Capture the cell that displays the provided text and extract its [X, Y] central coordinate. 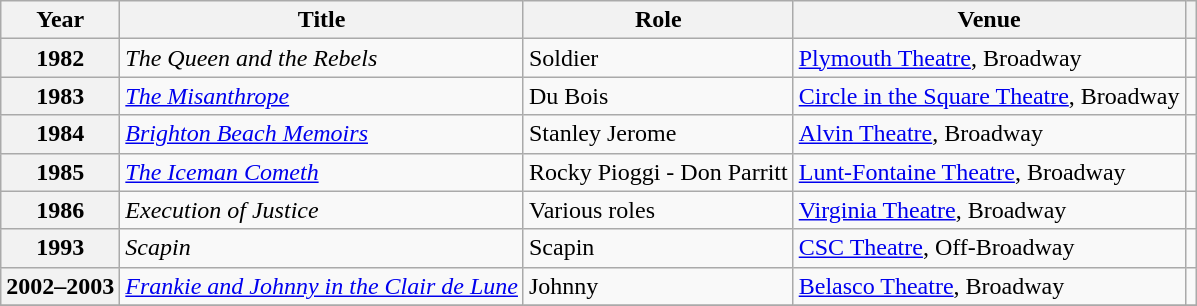
1984 [60, 134]
Lunt-Fontaine Theatre, Broadway [989, 172]
Belasco Theatre, Broadway [989, 286]
Role [658, 20]
CSC Theatre, Off-Broadway [989, 248]
Rocky Pioggi - Don Parritt [658, 172]
Title [322, 20]
Virginia Theatre, Broadway [989, 210]
The Queen and the Rebels [322, 58]
Frankie and Johnny in the Clair de Lune [322, 286]
Venue [989, 20]
Soldier [658, 58]
The Iceman Cometh [322, 172]
Circle in the Square Theatre, Broadway [989, 96]
Stanley Jerome [658, 134]
1985 [60, 172]
Alvin Theatre, Broadway [989, 134]
1982 [60, 58]
The Misanthrope [322, 96]
1983 [60, 96]
1993 [60, 248]
Year [60, 20]
Brighton Beach Memoirs [322, 134]
2002–2003 [60, 286]
Plymouth Theatre, Broadway [989, 58]
Execution of Justice [322, 210]
1986 [60, 210]
Johnny [658, 286]
Du Bois [658, 96]
Various roles [658, 210]
